For the text-containing cell, return its midpoint in [x, y] coordinate format. 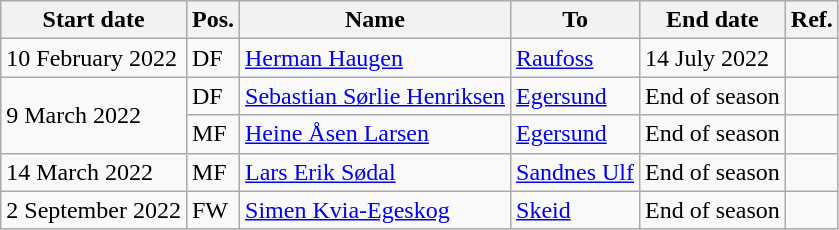
Ref. [812, 20]
Sandnes Ulf [576, 172]
Herman Haugen [376, 58]
14 March 2022 [94, 172]
Start date [94, 20]
14 July 2022 [713, 58]
10 February 2022 [94, 58]
2 September 2022 [94, 210]
Name [376, 20]
Skeid [576, 210]
To [576, 20]
Sebastian Sørlie Henriksen [376, 96]
Pos. [212, 20]
Raufoss [576, 58]
9 March 2022 [94, 115]
Simen Kvia-Egeskog [376, 210]
End date [713, 20]
FW [212, 210]
Heine Åsen Larsen [376, 134]
Lars Erik Sødal [376, 172]
